Identify which cell holds the provided text, then report its [x, y] central coordinate. 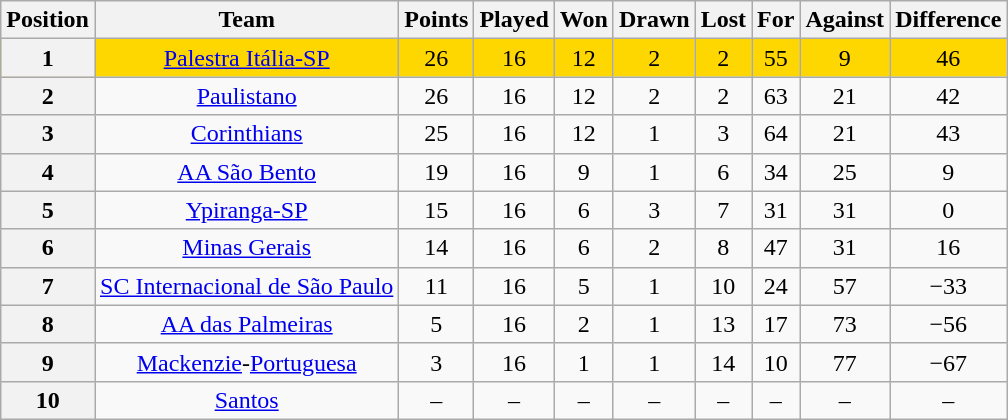
0 [948, 210]
Lost [723, 20]
4 [48, 172]
15 [436, 210]
AA das Palmeiras [246, 324]
46 [948, 58]
Position [48, 20]
−67 [948, 362]
42 [948, 96]
11 [436, 286]
Points [436, 20]
For [776, 20]
13 [723, 324]
43 [948, 134]
47 [776, 248]
Ypiranga-SP [246, 210]
55 [776, 58]
SC Internacional de São Paulo [246, 286]
Corinthians [246, 134]
19 [436, 172]
34 [776, 172]
73 [845, 324]
Minas Gerais [246, 248]
Drawn [654, 20]
57 [845, 286]
Palestra Itália-SP [246, 58]
Against [845, 20]
Won [584, 20]
63 [776, 96]
17 [776, 324]
AA São Bento [246, 172]
24 [776, 286]
Played [514, 20]
Team [246, 20]
77 [845, 362]
Paulistano [246, 96]
−33 [948, 286]
Mackenzie-Portuguesa [246, 362]
64 [776, 134]
Difference [948, 20]
−56 [948, 324]
Santos [246, 400]
